Detect which cell encompasses the target text, then output its [x, y] center coordinate. 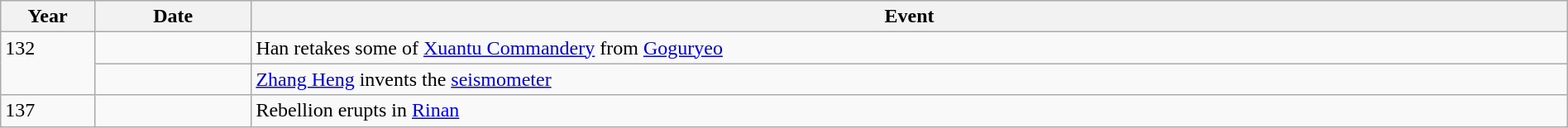
Event [910, 17]
Date [172, 17]
Zhang Heng invents the seismometer [910, 79]
137 [48, 111]
Han retakes some of Xuantu Commandery from Goguryeo [910, 48]
132 [48, 64]
Rebellion erupts in Rinan [910, 111]
Year [48, 17]
